Search for the cell housing the specified text and yield its (X, Y) center coordinate. 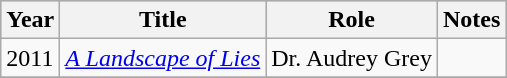
Dr. Audrey Grey (352, 58)
Year (30, 20)
Role (352, 20)
A Landscape of Lies (163, 58)
Title (163, 20)
Notes (471, 20)
2011 (30, 58)
